From the cell containing the given text, extract its center point as (x, y) coordinate. 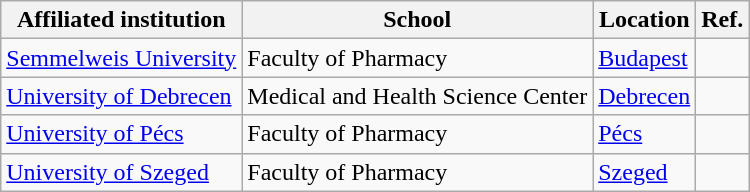
Medical and Health Science Center (418, 96)
School (418, 20)
University of Szeged (122, 172)
Szeged (644, 172)
Debrecen (644, 96)
Affiliated institution (122, 20)
Pécs (644, 134)
University of Debrecen (122, 96)
Budapest (644, 58)
Ref. (722, 20)
Location (644, 20)
University of Pécs (122, 134)
Semmelweis University (122, 58)
